Pinpoint the cell where the given text exists, returning its (x, y) midpoint coordinate. 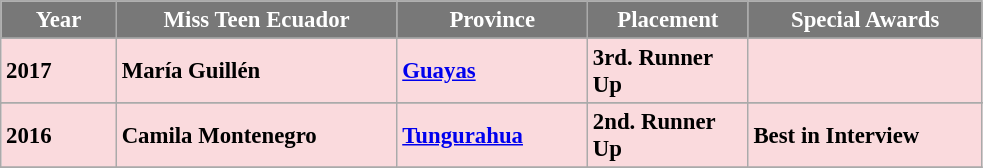
Year (59, 20)
Special Awards (865, 20)
Province (492, 20)
María Guillén (256, 72)
2016 (59, 136)
2017 (59, 72)
Camila Montenegro (256, 136)
Miss Teen Ecuador (256, 20)
Best in Interview (865, 136)
Placement (668, 20)
3rd. Runner Up (668, 72)
2nd. Runner Up (668, 136)
Tungurahua (492, 136)
Guayas (492, 72)
